Return the (X, Y) coordinate for the center point of the cell that contains the specified text.  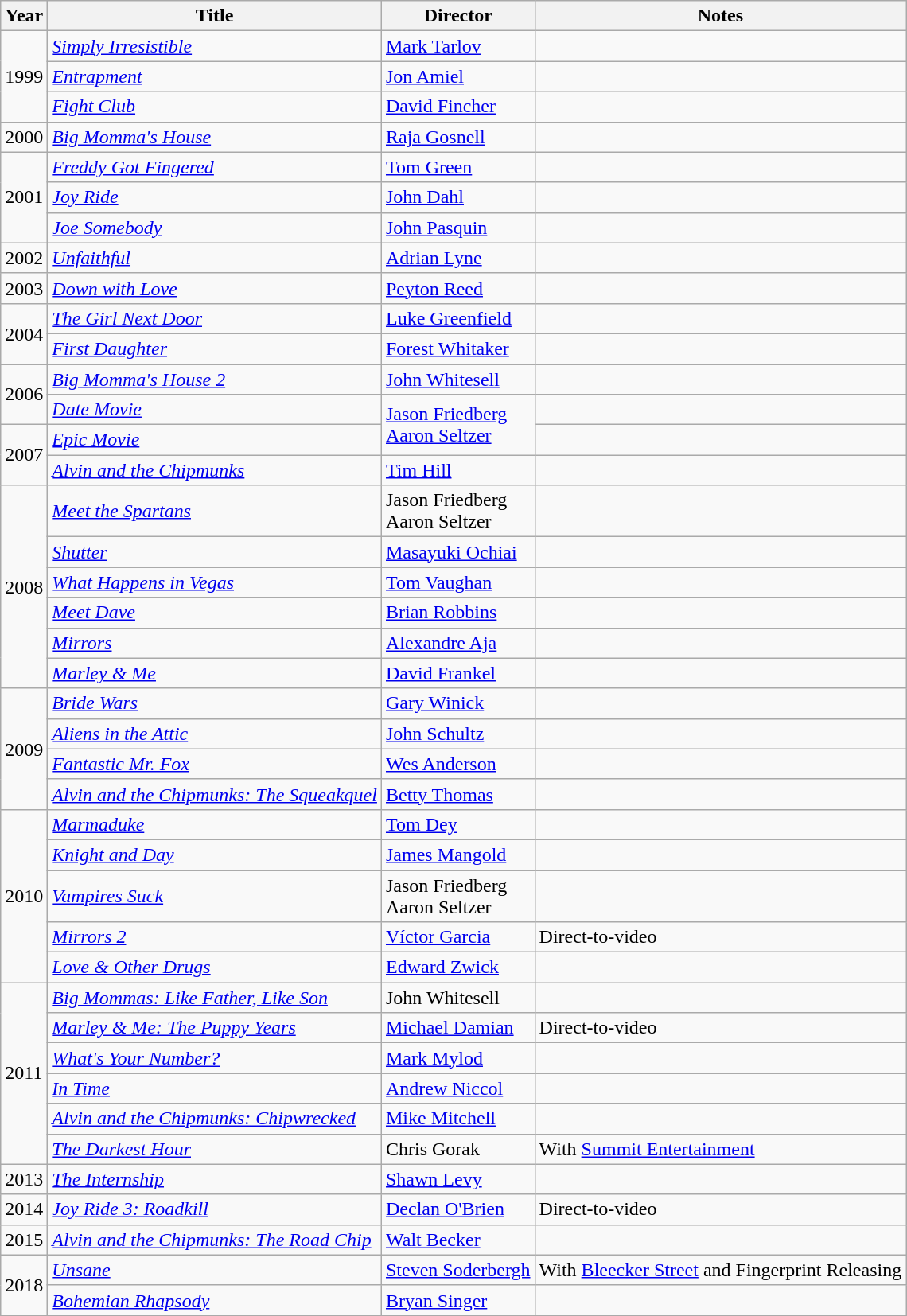
Chris Gorak (458, 1149)
Big Mommas: Like Father, Like Son (215, 998)
2002 (24, 258)
In Time (215, 1088)
Bryan Singer (458, 1300)
Notes (721, 16)
Walt Becker (458, 1240)
Mirrors 2 (215, 937)
Director (458, 16)
With Bleecker Street and Fingerprint Releasing (721, 1270)
First Daughter (215, 348)
Alvin and the Chipmunks: The Road Chip (215, 1240)
Shawn Levy (458, 1179)
Mike Mitchell (458, 1119)
Marley & Me (215, 673)
Bohemian Rhapsody (215, 1300)
Marley & Me: The Puppy Years (215, 1028)
Tom Vaughan (458, 582)
Fight Club (215, 107)
Tim Hill (458, 470)
2013 (24, 1179)
Mirrors (215, 643)
Alvin and the Chipmunks: Chipwrecked (215, 1119)
Betty Thomas (458, 794)
Raja Gosnell (458, 137)
Year (24, 16)
2004 (24, 333)
2003 (24, 288)
Marmaduke (215, 824)
Big Momma's House (215, 137)
Alvin and the Chipmunks: The Squeakquel (215, 794)
Title (215, 16)
2011 (24, 1073)
2009 (24, 749)
Down with Love (215, 288)
Edward Zwick (458, 968)
2000 (24, 137)
The Internship (215, 1179)
Date Movie (215, 410)
Vampires Suck (215, 896)
Alvin and the Chipmunks (215, 470)
Declan O'Brien (458, 1209)
Brian Robbins (458, 613)
2018 (24, 1285)
Big Momma's House 2 (215, 380)
Tom Dey (458, 824)
Meet Dave (215, 613)
Adrian Lyne (458, 258)
Mark Tarlov (458, 46)
Wes Anderson (458, 764)
2007 (24, 455)
What's Your Number? (215, 1058)
Freddy Got Fingered (215, 167)
David Frankel (458, 673)
Knight and Day (215, 855)
Unsane (215, 1270)
Epic Movie (215, 440)
Love & Other Drugs (215, 968)
Joe Somebody (215, 228)
Luke Greenfield (458, 318)
Bride Wars (215, 703)
Masayuki Ochiai (458, 552)
2008 (24, 587)
Alexandre Aja (458, 643)
2001 (24, 197)
Entrapment (215, 76)
Joy Ride (215, 197)
Mark Mylod (458, 1058)
Steven Soderbergh (458, 1270)
With Summit Entertainment (721, 1149)
Fantastic Mr. Fox (215, 764)
John Dahl (458, 197)
2014 (24, 1209)
James Mangold (458, 855)
Peyton Reed (458, 288)
The Darkest Hour (215, 1149)
Simply Irresistible (215, 46)
Shutter (215, 552)
John Pasquin (458, 228)
Andrew Niccol (458, 1088)
2006 (24, 395)
The Girl Next Door (215, 318)
Jon Amiel (458, 76)
Forest Whitaker (458, 348)
Aliens in the Attic (215, 734)
Meet the Spartans (215, 511)
David Fincher (458, 107)
1999 (24, 76)
2015 (24, 1240)
Tom Green (458, 167)
2010 (24, 896)
Víctor Garcia (458, 937)
What Happens in Vegas (215, 582)
Unfaithful (215, 258)
Michael Damian (458, 1028)
John Schultz (458, 734)
Joy Ride 3: Roadkill (215, 1209)
Gary Winick (458, 703)
